Return (x, y) of the center of cell containing provided text 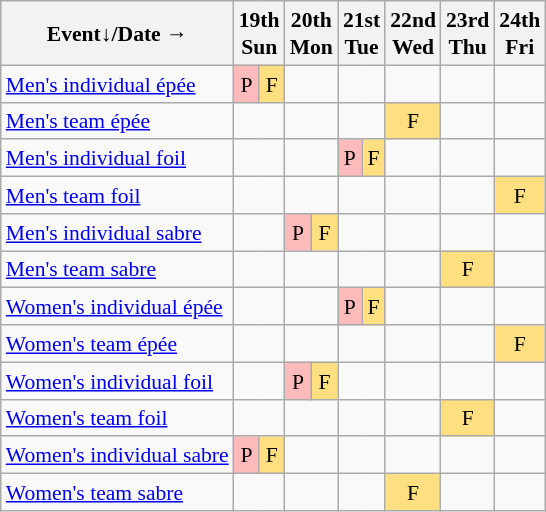
Men's team foil (118, 194)
Women's individual épée (118, 306)
Men's individual foil (118, 158)
24thFri (520, 33)
23rdThu (468, 33)
19thSun (260, 33)
Men's individual sabre (118, 232)
Women's team sabre (118, 492)
Women's individual sabre (118, 454)
Event↓/Date → (118, 33)
Men's team sabre (118, 268)
Women's individual foil (118, 380)
20thMon (312, 33)
Women's team épée (118, 344)
Men's individual épée (118, 84)
22ndWed (413, 33)
21stTue (362, 33)
Women's team foil (118, 418)
Men's team épée (118, 120)
